Search for the cell housing the specified text and yield its [X, Y] center coordinate. 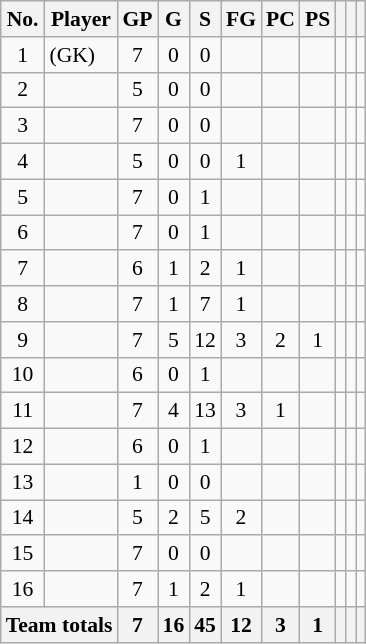
14 [23, 518]
9 [23, 340]
(GK) [80, 55]
GP [137, 19]
PS [318, 19]
10 [23, 375]
15 [23, 554]
PC [280, 19]
8 [23, 304]
No. [23, 19]
Team totals [60, 625]
G [174, 19]
Player [80, 19]
11 [23, 411]
45 [205, 625]
FG [241, 19]
S [205, 19]
